Find where the given text appears and provide that cell's center as [x, y] coordinate. 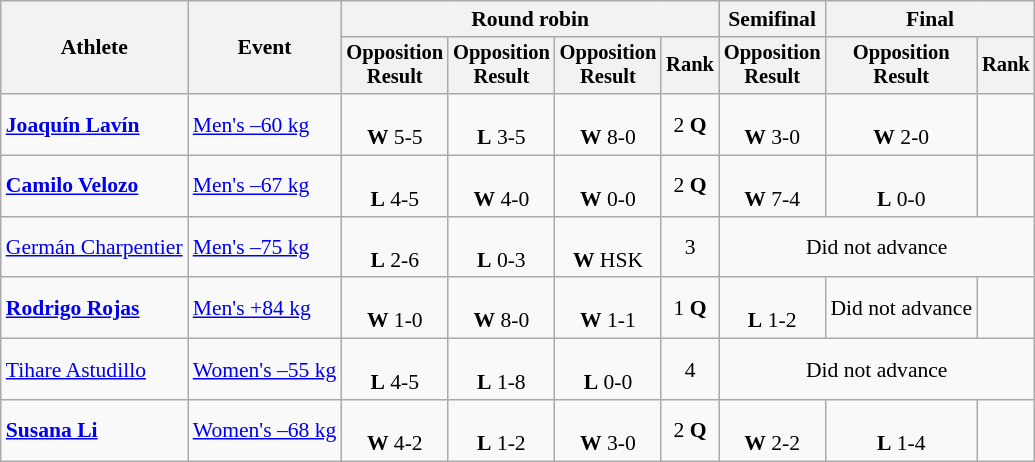
W 4-2 [394, 430]
3 [690, 248]
W HSK [608, 248]
W 0-0 [608, 186]
W 1-0 [394, 308]
W 7-4 [772, 186]
L 1-4 [901, 430]
Joaquín Lavín [94, 124]
1 Q [690, 308]
W 2-2 [772, 430]
L 3-5 [502, 124]
Men's –75 kg [265, 248]
Round robin [530, 19]
W 2-0 [901, 124]
Final [930, 19]
Semifinal [772, 19]
Susana Li [94, 430]
Men's –67 kg [265, 186]
Athlete [94, 48]
W 1-1 [608, 308]
L 2-6 [394, 248]
Rodrigo Rojas [94, 308]
Men's +84 kg [265, 308]
L 1-8 [502, 370]
Men's –60 kg [265, 124]
Camilo Velozo [94, 186]
Women's –55 kg [265, 370]
Event [265, 48]
Germán Charpentier [94, 248]
Women's –68 kg [265, 430]
4 [690, 370]
W 4-0 [502, 186]
L 0-3 [502, 248]
Tihare Astudillo [94, 370]
W 5-5 [394, 124]
